Search for the cell housing the specified text and yield its [X, Y] center coordinate. 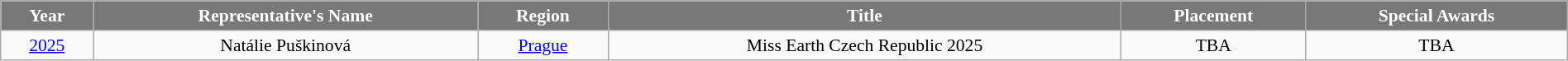
Special Awards [1437, 16]
Title [865, 16]
Year [47, 16]
Natálie Puškinová [286, 45]
2025 [47, 45]
Representative's Name [286, 16]
Miss Earth Czech Republic 2025 [865, 45]
Placement [1214, 16]
Prague [543, 45]
Region [543, 16]
